Scan for the cell matching the given text and deliver its [x, y] coordinate at center. 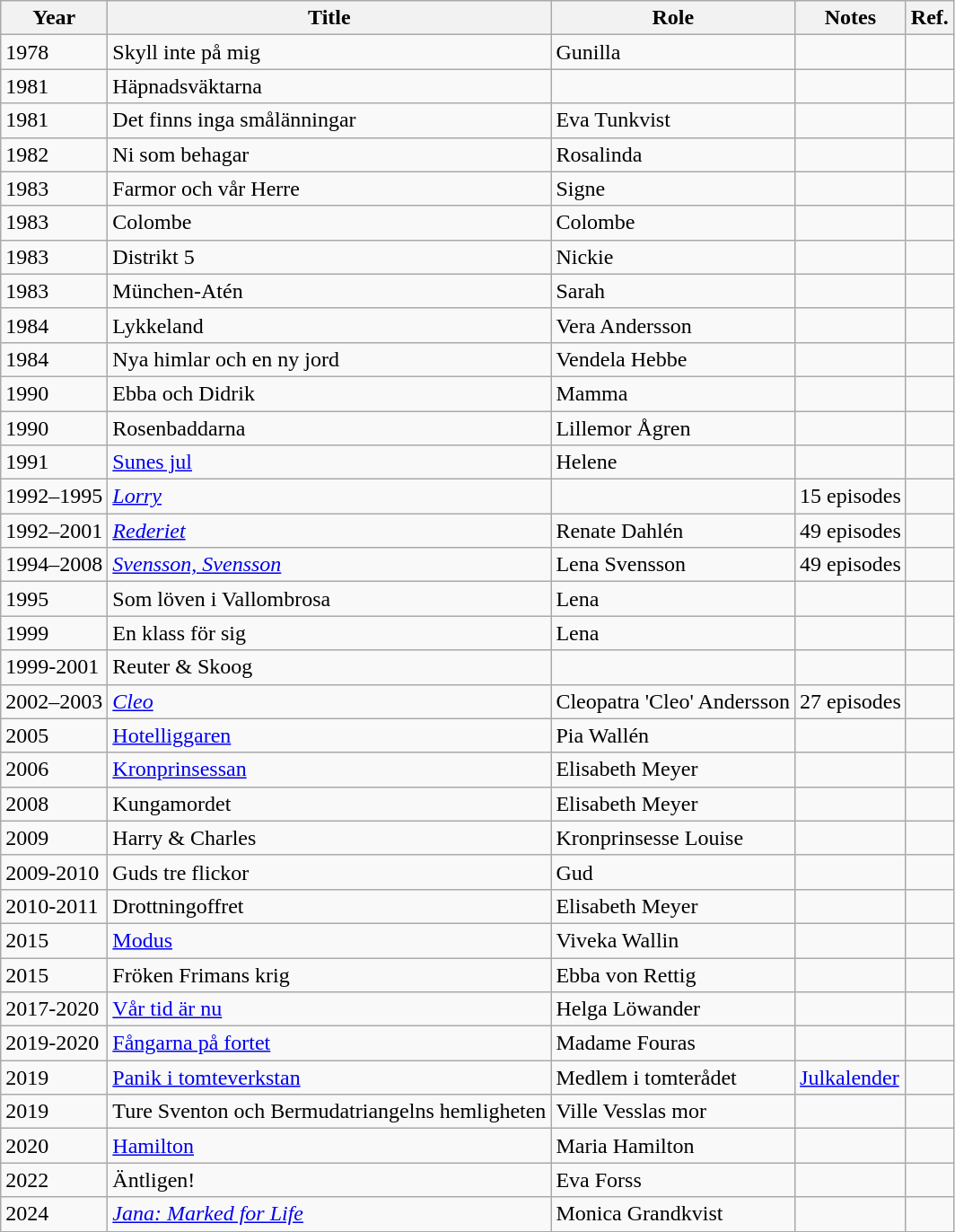
En klass för sig [329, 633]
Rosalinda [673, 154]
Gunilla [673, 52]
Hotelliggaren [329, 735]
Rederiet [329, 531]
Ebba von Rettig [673, 974]
2006 [54, 770]
Gud [673, 872]
2024 [54, 1214]
Skyll inte på mig [329, 52]
2019-2020 [54, 1043]
Mamma [673, 393]
Vår tid är nu [329, 1009]
Vendela Hebbe [673, 359]
1991 [54, 462]
2005 [54, 735]
Viveka Wallin [673, 940]
27 episodes [851, 701]
1978 [54, 52]
1999 [54, 633]
Eva Tunkvist [673, 120]
2002–2003 [54, 701]
Harry & Charles [329, 838]
Ture Sventon och Bermudatriangelns hemligheten [329, 1112]
Cleo [329, 701]
Svensson, Svensson [329, 565]
Hamilton [329, 1146]
Ville Vesslas mor [673, 1112]
Ebba och Didrik [329, 393]
Helene [673, 462]
Kronprinsessan [329, 770]
Farmor och vår Herre [329, 189]
Julkalender [851, 1078]
Modus [329, 940]
Nickie [673, 257]
1982 [54, 154]
Maria Hamilton [673, 1146]
Lykkeland [329, 325]
Year [54, 18]
Ref. [930, 18]
Lillemor Ågren [673, 428]
Kungamordet [329, 804]
Distrikt 5 [329, 257]
Signe [673, 189]
2017-2020 [54, 1009]
Guds tre flickor [329, 872]
Reuter & Skoog [329, 667]
Title [329, 18]
Madame Fouras [673, 1043]
Lorry [329, 497]
2022 [54, 1180]
Kronprinsesse Louise [673, 838]
Vera Andersson [673, 325]
Nya himlar och en ny jord [329, 359]
Renate Dahlén [673, 531]
Cleopatra 'Cleo' Andersson [673, 701]
Helga Löwander [673, 1009]
2009 [54, 838]
Pia Wallén [673, 735]
2010-2011 [54, 906]
1999-2001 [54, 667]
2009-2010 [54, 872]
Äntligen! [329, 1180]
Lena Svensson [673, 565]
2020 [54, 1146]
Sarah [673, 291]
Jana: Marked for Life [329, 1214]
Fångarna på fortet [329, 1043]
Sunes jul [329, 462]
Rosenbaddarna [329, 428]
15 episodes [851, 497]
Ni som behagar [329, 154]
Role [673, 18]
1995 [54, 599]
Eva Forss [673, 1180]
2008 [54, 804]
München-Atén [329, 291]
Notes [851, 18]
Som löven i Vallombrosa [329, 599]
1992–1995 [54, 497]
1992–2001 [54, 531]
Monica Grandkvist [673, 1214]
Fröken Frimans krig [329, 974]
1994–2008 [54, 565]
Häpnadsväktarna [329, 86]
Det finns inga smålänningar [329, 120]
Drottningoffret [329, 906]
Panik i tomteverkstan [329, 1078]
Medlem i tomterådet [673, 1078]
